Determine the [x, y] coordinate at the center of the cell enclosing the given text.  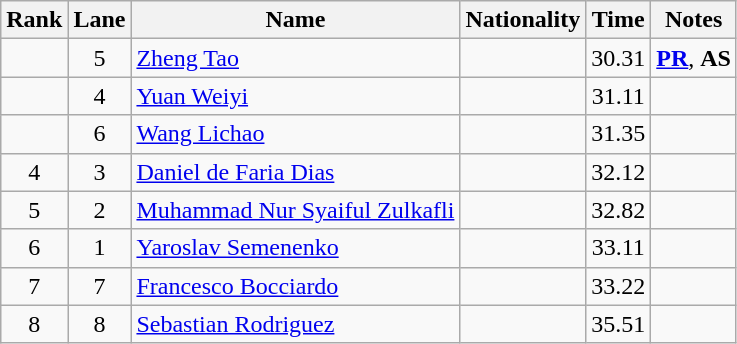
Rank [34, 20]
2 [100, 210]
Yaroslav Semenenko [296, 248]
3 [100, 172]
Francesco Bocciardo [296, 286]
35.51 [618, 324]
Daniel de Faria Dias [296, 172]
32.12 [618, 172]
Notes [694, 20]
Time [618, 20]
Wang Lichao [296, 134]
33.11 [618, 248]
33.22 [618, 286]
30.31 [618, 58]
PR, AS [694, 58]
Muhammad Nur Syaiful Zulkafli [296, 210]
Sebastian Rodriguez [296, 324]
Lane [100, 20]
32.82 [618, 210]
1 [100, 248]
Nationality [523, 20]
31.35 [618, 134]
Name [296, 20]
Zheng Tao [296, 58]
Yuan Weiyi [296, 96]
31.11 [618, 96]
